Find where the given text appears and provide that cell's center as (X, Y) coordinate. 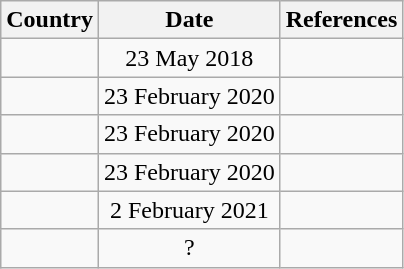
2 February 2021 (189, 210)
References (342, 20)
23 May 2018 (189, 58)
Country (50, 20)
? (189, 248)
Date (189, 20)
